Identify which cell holds the provided text, then report its (X, Y) central coordinate. 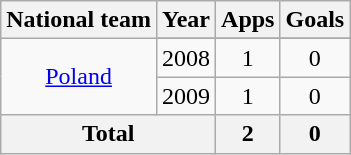
Goals (315, 20)
2 (248, 134)
National team (79, 20)
2008 (186, 58)
Poland (79, 77)
Total (108, 134)
Year (186, 20)
Apps (248, 20)
2009 (186, 96)
